For the text-containing cell, return its midpoint in [x, y] coordinate format. 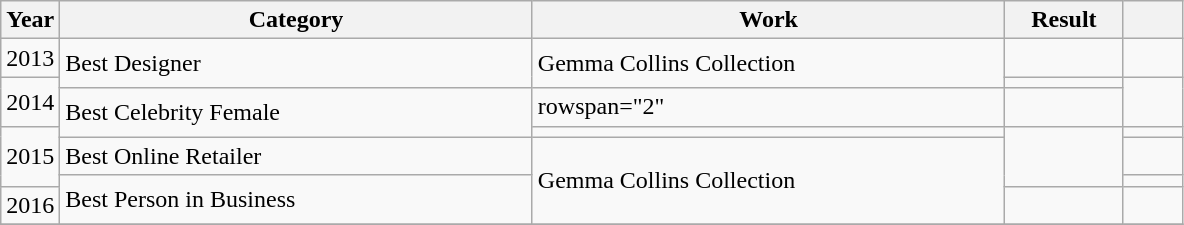
Year [30, 20]
Best Designer [296, 64]
Best Celebrity Female [296, 112]
rowspan="2" [768, 107]
Result [1064, 20]
Category [296, 20]
2014 [30, 102]
Best Online Retailer [296, 156]
Best Person in Business [296, 200]
2015 [30, 156]
Work [768, 20]
2013 [30, 58]
2016 [30, 205]
